Find where the given text appears and provide that cell's center as [x, y] coordinate. 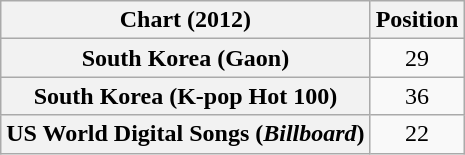
Position [417, 20]
South Korea (Gaon) [186, 58]
22 [417, 134]
29 [417, 58]
Chart (2012) [186, 20]
US World Digital Songs (Billboard) [186, 134]
36 [417, 96]
South Korea (K-pop Hot 100) [186, 96]
